For the text-containing cell, return its midpoint in [X, Y] coordinate format. 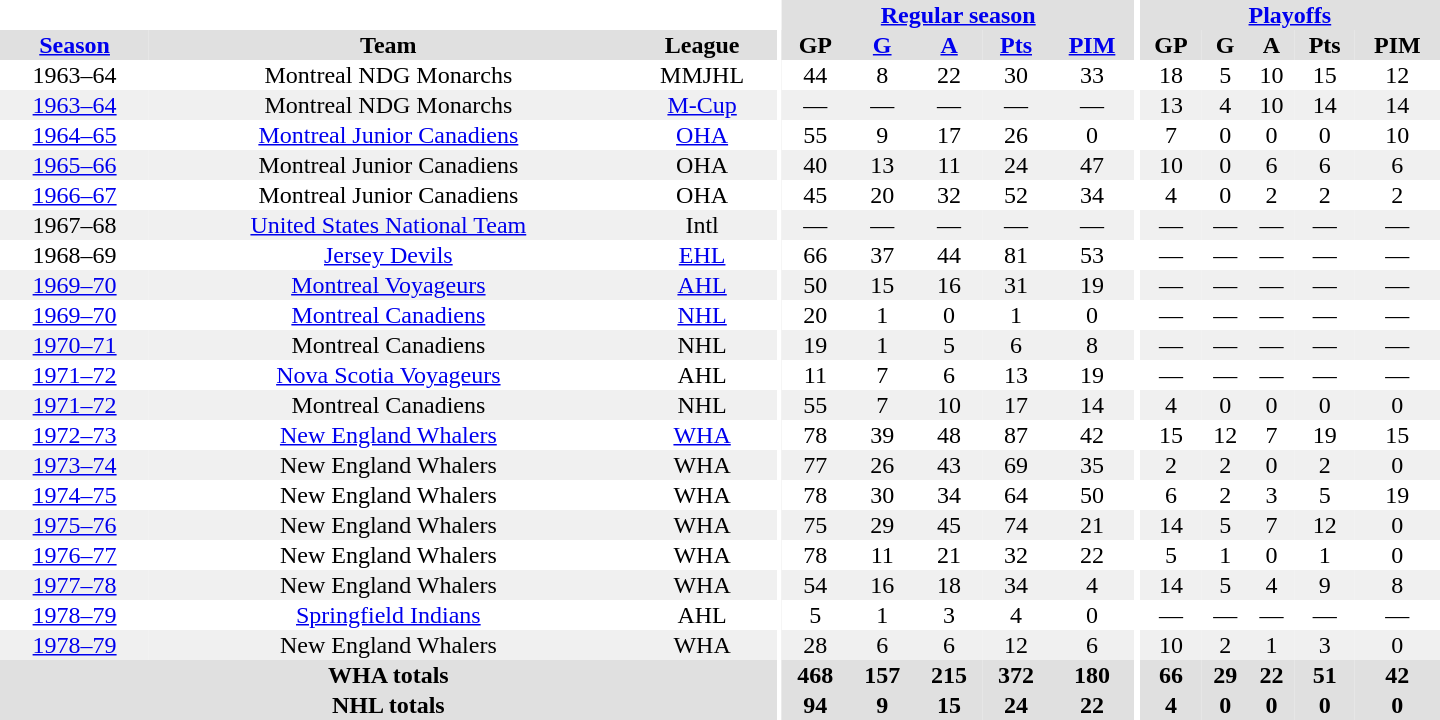
1968–69 [74, 255]
31 [1016, 285]
1974–75 [74, 495]
EHL [702, 255]
1973–74 [74, 465]
74 [1016, 525]
69 [1016, 465]
87 [1016, 435]
Montreal Voyageurs [388, 285]
Season [74, 45]
64 [1016, 495]
NHL totals [388, 705]
1967–68 [74, 225]
1970–71 [74, 345]
Playoffs [1290, 15]
39 [882, 435]
MMJHL [702, 75]
United States National Team [388, 225]
53 [1092, 255]
180 [1092, 675]
47 [1092, 165]
1972–73 [74, 435]
1964–65 [74, 135]
33 [1092, 75]
Jersey Devils [388, 255]
Team [388, 45]
54 [816, 585]
157 [882, 675]
40 [816, 165]
43 [950, 465]
35 [1092, 465]
Intl [702, 225]
75 [816, 525]
52 [1016, 195]
1977–78 [74, 585]
94 [816, 705]
215 [950, 675]
468 [816, 675]
M-Cup [702, 105]
League [702, 45]
28 [816, 645]
Springfield Indians [388, 615]
Regular season [958, 15]
1965–66 [74, 165]
1976–77 [74, 555]
WHA totals [388, 675]
Nova Scotia Voyageurs [388, 375]
51 [1325, 675]
77 [816, 465]
37 [882, 255]
1975–76 [74, 525]
372 [1016, 675]
48 [950, 435]
1966–67 [74, 195]
81 [1016, 255]
